From the cell containing the given text, extract its center point as (X, Y) coordinate. 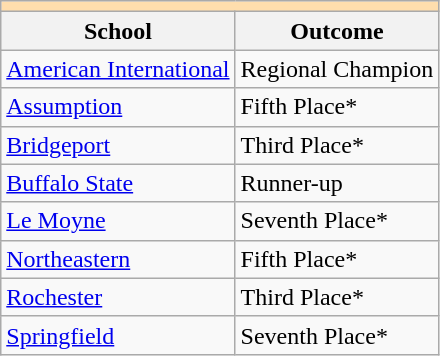
Rochester (118, 297)
Regional Champion (337, 69)
Runner-up (337, 183)
Outcome (337, 31)
Assumption (118, 107)
School (118, 31)
Springfield (118, 335)
Bridgeport (118, 145)
Buffalo State (118, 183)
American International (118, 69)
Le Moyne (118, 221)
Northeastern (118, 259)
